Scan for the cell matching the given text and deliver its [X, Y] coordinate at center. 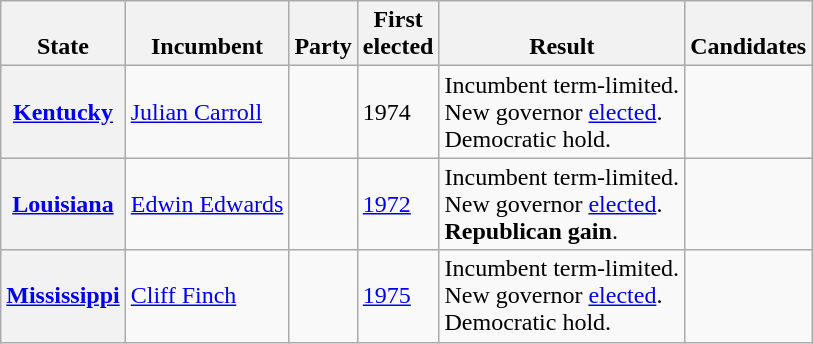
1972 [398, 204]
Louisiana [63, 204]
Result [562, 34]
Incumbent [207, 34]
Edwin Edwards [207, 204]
Kentucky [63, 112]
Party [323, 34]
Firstelected [398, 34]
1975 [398, 296]
State [63, 34]
Julian Carroll [207, 112]
Candidates [748, 34]
Cliff Finch [207, 296]
Mississippi [63, 296]
1974 [398, 112]
Incumbent term-limited. New governor elected. Republican gain. [562, 204]
